Detect which cell encompasses the target text, then output its [X, Y] center coordinate. 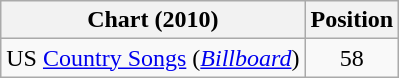
Chart (2010) [153, 20]
US Country Songs (Billboard) [153, 58]
58 [352, 58]
Position [352, 20]
